Search for the cell housing the specified text and yield its [X, Y] center coordinate. 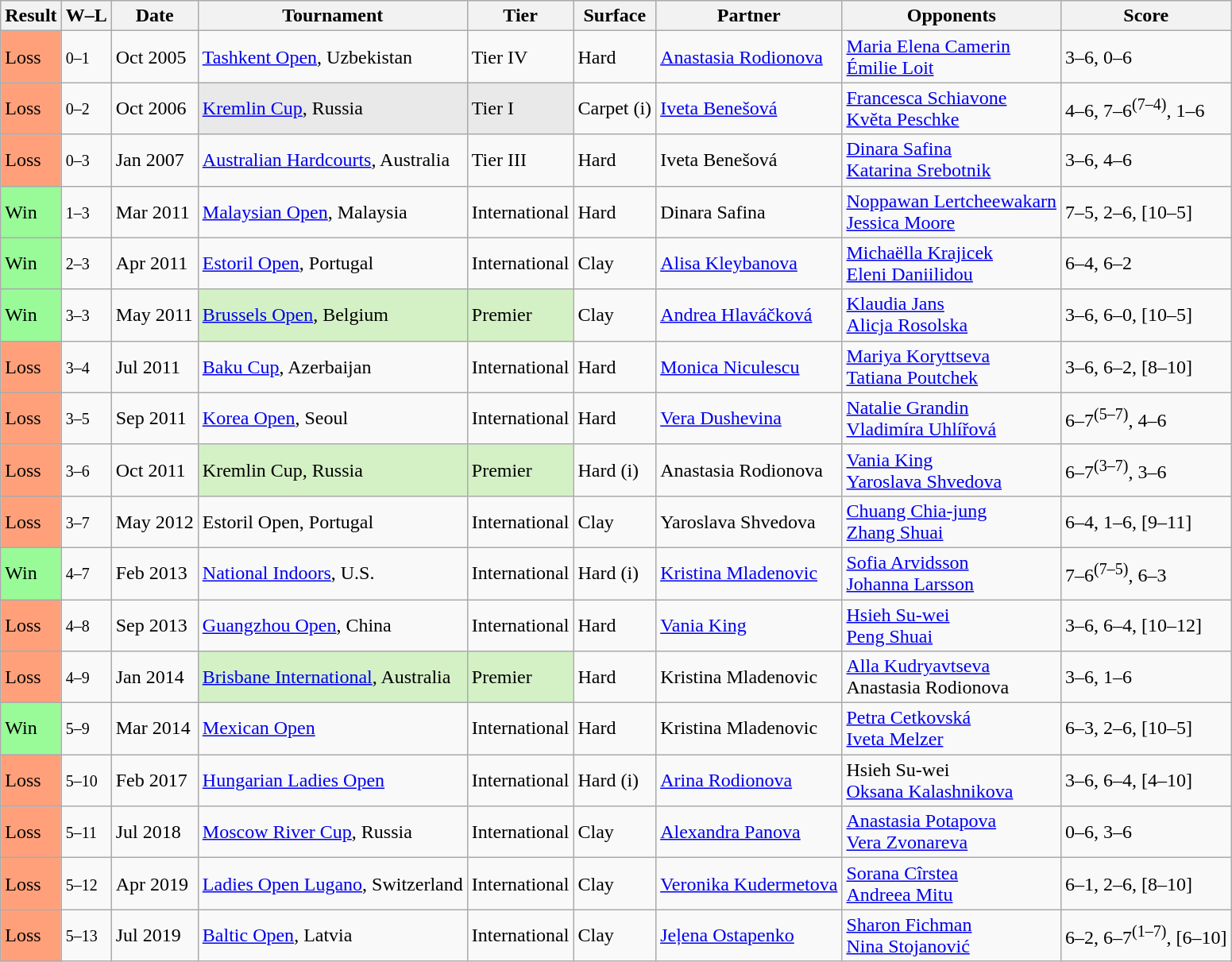
3–6, 1–6 [1146, 677]
Jul 2019 [154, 936]
Korea Open, Seoul [332, 418]
Oct 2006 [154, 108]
Dinara Safina [749, 211]
0–6, 3–6 [1146, 833]
5–12 [86, 883]
0–3 [86, 160]
Feb 2017 [154, 780]
3–6, 6–0, [10–5] [1146, 315]
5–9 [86, 729]
Vania King [749, 624]
Tashkent Open, Uzbekistan [332, 57]
Mexican Open [332, 729]
Tournament [332, 16]
3–6, 6–4, [4–10] [1146, 780]
Petra Cetkovská Iveta Melzer [952, 729]
Apr 2011 [154, 264]
Arina Rodionova [749, 780]
Jan 2007 [154, 160]
Sep 2013 [154, 624]
Oct 2011 [154, 470]
Mariya Koryttseva Tatiana Poutchek [952, 367]
Jul 2018 [154, 833]
3–6, 4–6 [1146, 160]
Mar 2014 [154, 729]
Alisa Kleybanova [749, 264]
Klaudia Jans Alicja Rosolska [952, 315]
3–6, 6–4, [10–12] [1146, 624]
1–3 [86, 211]
Brisbane International, Australia [332, 677]
Sep 2011 [154, 418]
Mar 2011 [154, 211]
Alla Kudryavtseva Anastasia Rodionova [952, 677]
5–11 [86, 833]
6–7(3–7), 3–6 [1146, 470]
Jan 2014 [154, 677]
Maria Elena Camerin Émilie Loit [952, 57]
Oct 2005 [154, 57]
Chuang Chia-jung Zhang Shuai [952, 521]
Feb 2013 [154, 574]
3–3 [86, 315]
2–3 [86, 264]
5–10 [86, 780]
6–1, 2–6, [8–10] [1146, 883]
Date [154, 16]
National Indoors, U.S. [332, 574]
Sorana Cîrstea Andreea Mitu [952, 883]
6–4, 6–2 [1146, 264]
Hsieh Su-wei Oksana Kalashnikova [952, 780]
Tier [520, 16]
Result [31, 16]
3–4 [86, 367]
6–4, 1–6, [9–11] [1146, 521]
Jul 2011 [154, 367]
Guangzhou Open, China [332, 624]
Baltic Open, Latvia [332, 936]
Monica Niculescu [749, 367]
Yaroslava Shvedova [749, 521]
Tier IV [520, 57]
Anastasia Potapova Vera Zvonareva [952, 833]
Francesca Schiavone Květa Peschke [952, 108]
0–2 [86, 108]
Baku Cup, Azerbaijan [332, 367]
Hsieh Su-wei Peng Shuai [952, 624]
7–5, 2–6, [10–5] [1146, 211]
7–6(7–5), 6–3 [1146, 574]
Ladies Open Lugano, Switzerland [332, 883]
4–6, 7–6(7–4), 1–6 [1146, 108]
Carpet (i) [615, 108]
3–6, 0–6 [1146, 57]
4–7 [86, 574]
Score [1146, 16]
0–1 [86, 57]
Opponents [952, 16]
Alexandra Panova [749, 833]
Jeļena Ostapenko [749, 936]
3–6, 6–2, [8–10] [1146, 367]
Natalie Grandin Vladimíra Uhlířová [952, 418]
Apr 2019 [154, 883]
Moscow River Cup, Russia [332, 833]
Veronika Kudermetova [749, 883]
6–7(5–7), 4–6 [1146, 418]
Sofia Arvidsson Johanna Larsson [952, 574]
May 2011 [154, 315]
Brussels Open, Belgium [332, 315]
4–8 [86, 624]
Australian Hardcourts, Australia [332, 160]
3–7 [86, 521]
5–13 [86, 936]
4–9 [86, 677]
Vera Dushevina [749, 418]
May 2012 [154, 521]
W–L [86, 16]
Andrea Hlaváčková [749, 315]
3–6 [86, 470]
Noppawan Lertcheewakarn Jessica Moore [952, 211]
Surface [615, 16]
Dinara Safina Katarina Srebotnik [952, 160]
Vania King Yaroslava Shvedova [952, 470]
Michaëlla Krajicek Eleni Daniilidou [952, 264]
Tier III [520, 160]
Malaysian Open, Malaysia [332, 211]
6–3, 2–6, [10–5] [1146, 729]
Partner [749, 16]
3–5 [86, 418]
Hungarian Ladies Open [332, 780]
6–2, 6–7(1–7), [6–10] [1146, 936]
Tier I [520, 108]
Sharon Fichman Nina Stojanović [952, 936]
